Determine the [X, Y] coordinate at the center of the cell enclosing the given text.  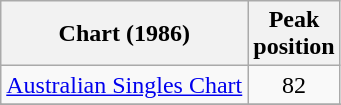
Chart (1986) [124, 34]
Peakposition [294, 34]
82 [294, 85]
Australian Singles Chart [124, 85]
